Search for the cell housing the specified text and yield its (x, y) center coordinate. 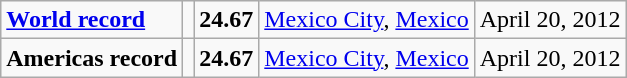
World record (92, 20)
Americas record (92, 58)
